Return the [X, Y] coordinate for the center point of the cell that contains the specified text.  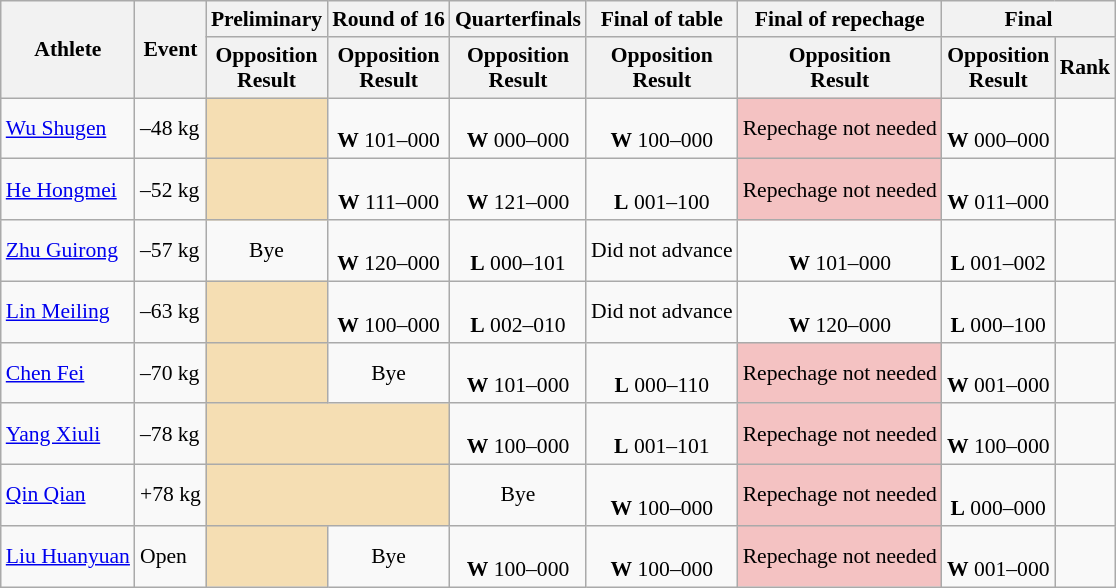
Wu Shugen [68, 128]
W 011–000 [998, 190]
Zhu Guirong [68, 250]
L 001–100 [662, 190]
Round of 16 [388, 19]
–57 kg [170, 250]
–52 kg [170, 190]
Yang Xiuli [68, 434]
Final of repechage [840, 19]
W 111–000 [388, 190]
–63 kg [170, 312]
Athlete [68, 50]
–78 kg [170, 434]
L 002–010 [518, 312]
Chen Fei [68, 372]
Open [170, 556]
W 121–000 [518, 190]
Final of table [662, 19]
Final [1028, 19]
+78 kg [170, 496]
–48 kg [170, 128]
Qin Qian [68, 496]
L 000–101 [518, 250]
Event [170, 50]
L 001–002 [998, 250]
L 001–101 [662, 434]
L 000–000 [998, 496]
Lin Meiling [68, 312]
Preliminary [266, 19]
Liu Huanyuan [68, 556]
Rank [1086, 68]
L 000–110 [662, 372]
–70 kg [170, 372]
Quarterfinals [518, 19]
He Hongmei [68, 190]
L 000–100 [998, 312]
